Determine the (x, y) coordinate at the center of the cell enclosing the given text.  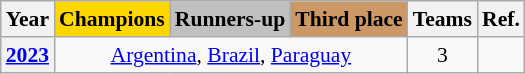
Third place (348, 19)
3 (442, 55)
Ref. (501, 19)
Teams (442, 19)
Argentina, Brazil, Paraguay (231, 55)
Runners-up (230, 19)
2023 (28, 55)
Year (28, 19)
Champions (112, 19)
